Detect which cell encompasses the target text, then output its (x, y) center coordinate. 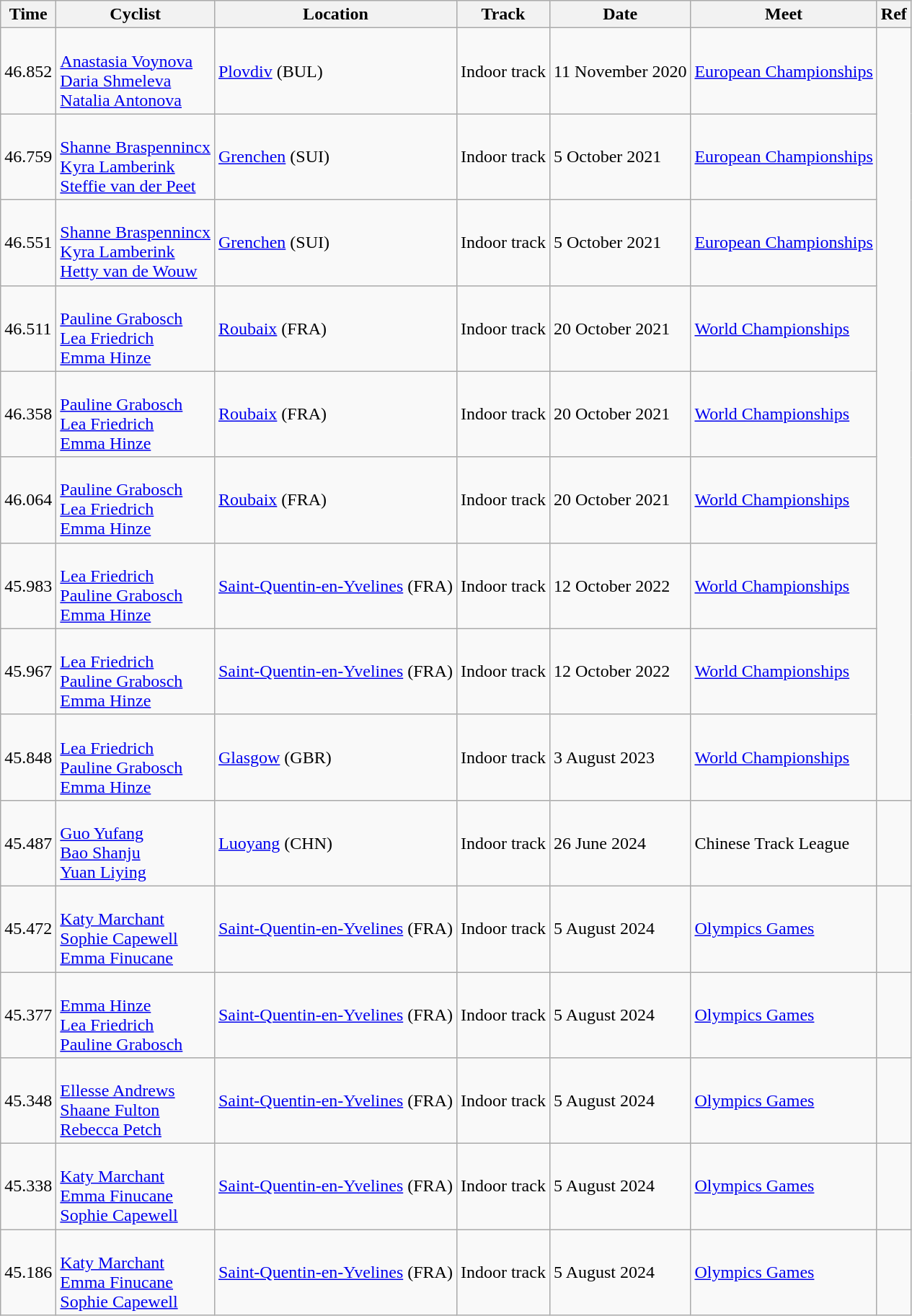
Track (503, 14)
26 June 2024 (620, 843)
45.848 (29, 757)
46.511 (29, 329)
Anastasia VoynovaDaria ShmelevaNatalia Antonova (136, 71)
45.472 (29, 928)
Shanne BraspennincxKyra LamberinkHetty van de Wouw (136, 242)
45.983 (29, 585)
Guo YufangBao ShanjuYuan Liying (136, 843)
Date (620, 14)
Shanne BraspennincxKyra LamberinkSteffie van der Peet (136, 157)
45.338 (29, 1186)
46.852 (29, 71)
Luoyang (CHN) (335, 843)
Time (29, 14)
3 August 2023 (620, 757)
46.551 (29, 242)
11 November 2020 (620, 71)
Chinese Track League (784, 843)
Ellesse AndrewsShaane FultonRebecca Petch (136, 1101)
Ref (894, 14)
Emma HinzeLea FriedrichPauline Grabosch (136, 1015)
Cyclist (136, 14)
Location (335, 14)
Plovdiv (BUL) (335, 71)
46.064 (29, 500)
Katy MarchantSophie CapewellEmma Finucane (136, 928)
45.487 (29, 843)
45.348 (29, 1101)
Meet (784, 14)
46.759 (29, 157)
45.377 (29, 1015)
Glasgow (GBR) (335, 757)
46.358 (29, 414)
45.186 (29, 1273)
45.967 (29, 672)
